Find where the given text appears and provide that cell's center as [x, y] coordinate. 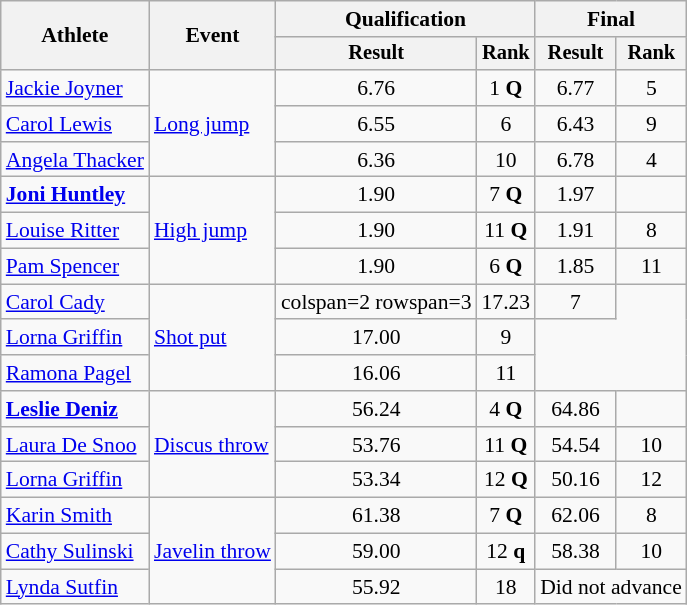
55.92 [376, 587]
Karin Smith [75, 516]
6 Q [506, 267]
1.97 [576, 195]
6.78 [576, 160]
53.76 [376, 445]
Angela Thacker [75, 160]
62.06 [576, 516]
4 Q [506, 409]
Ramona Pagel [75, 373]
1.85 [576, 267]
6.55 [376, 124]
16.06 [376, 373]
6.77 [576, 88]
1.91 [576, 231]
56.24 [376, 409]
6.36 [376, 160]
5 [652, 88]
Carol Lewis [75, 124]
Cathy Sulinski [75, 552]
12 [652, 480]
Javelin throw [212, 552]
Qualification [406, 19]
High jump [212, 230]
59.00 [376, 552]
18 [506, 587]
6.43 [576, 124]
Athlete [75, 36]
61.38 [376, 516]
Final [611, 19]
54.54 [576, 445]
Shot put [212, 338]
Jackie Joyner [75, 88]
12 Q [506, 480]
17.23 [506, 302]
Leslie Deniz [75, 409]
Joni Huntley [75, 195]
Pam Spencer [75, 267]
1 Q [506, 88]
Event [212, 36]
colspan=2 rowspan=3 [376, 302]
Did not advance [611, 587]
Long jump [212, 124]
12 q [506, 552]
17.00 [376, 338]
7 [576, 302]
50.16 [576, 480]
58.38 [576, 552]
6 [506, 124]
53.34 [376, 480]
Carol Cady [75, 302]
Discus throw [212, 444]
64.86 [576, 409]
Lynda Sutfin [75, 587]
6.76 [376, 88]
Louise Ritter [75, 231]
4 [652, 160]
Laura De Snoo [75, 445]
